Extract the [X, Y] coordinate from the center of the cell holding the provided text.  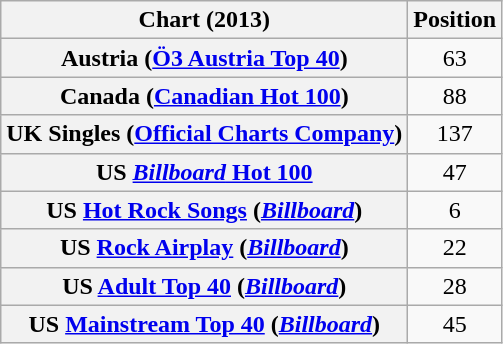
Position [455, 20]
63 [455, 58]
Austria (Ö3 Austria Top 40) [204, 58]
47 [455, 172]
28 [455, 286]
US Rock Airplay (Billboard) [204, 248]
22 [455, 248]
US Hot Rock Songs (Billboard) [204, 210]
Chart (2013) [204, 20]
US Adult Top 40 (Billboard) [204, 286]
US Mainstream Top 40 (Billboard) [204, 324]
Canada (Canadian Hot 100) [204, 96]
88 [455, 96]
UK Singles (Official Charts Company) [204, 134]
137 [455, 134]
US Billboard Hot 100 [204, 172]
6 [455, 210]
45 [455, 324]
